Pinpoint the cell where the given text exists, returning its [x, y] midpoint coordinate. 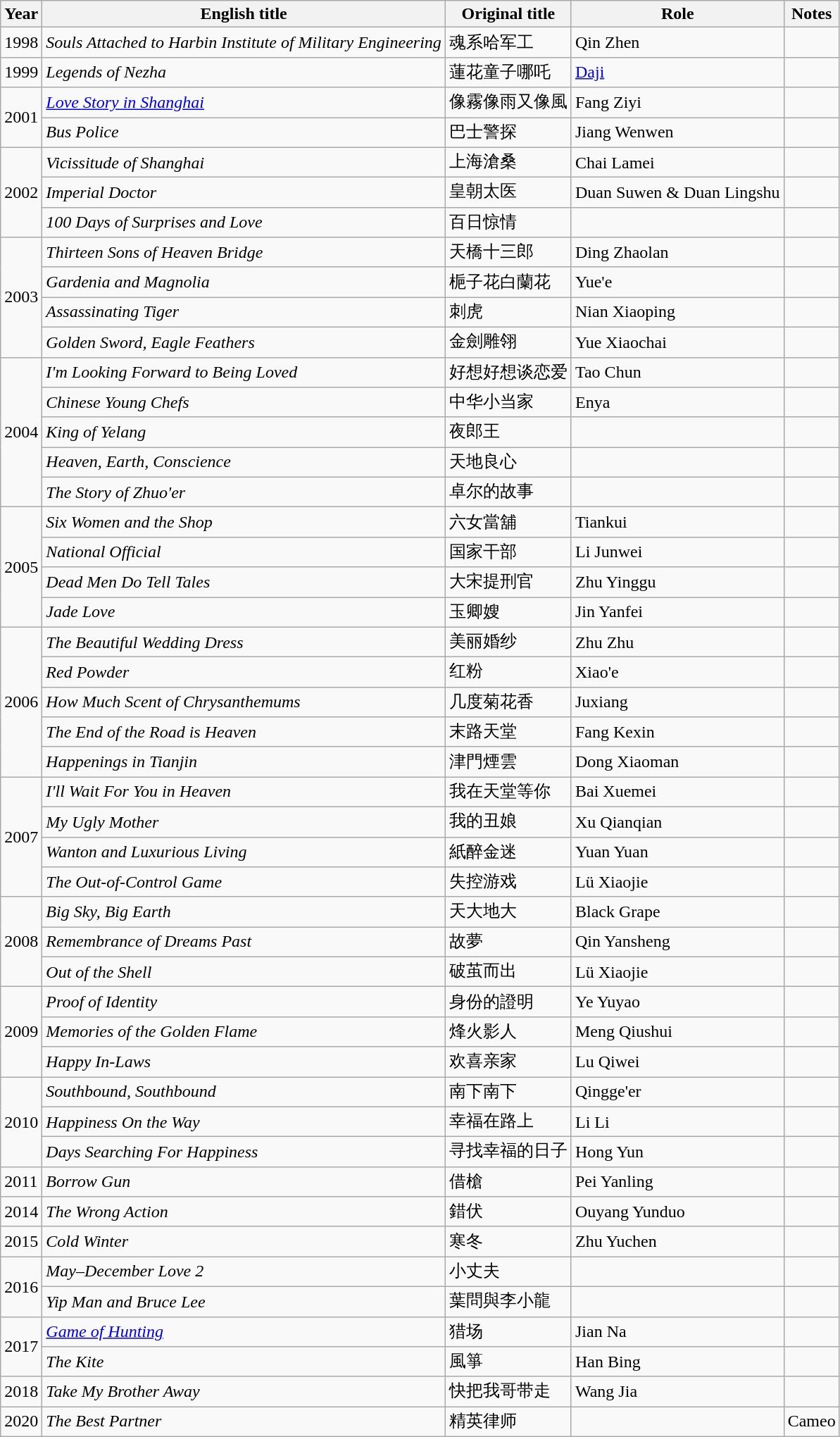
身份的證明 [508, 1002]
Cameo [811, 1422]
1998 [21, 42]
National Official [244, 552]
Dong Xiaoman [677, 762]
The End of the Road is Heaven [244, 733]
几度菊花香 [508, 702]
Wanton and Luxurious Living [244, 852]
中华小当家 [508, 403]
天橋十三郎 [508, 252]
2008 [21, 942]
巴士警探 [508, 132]
故夢 [508, 943]
Souls Attached to Harbin Institute of Military Engineering [244, 42]
2014 [21, 1212]
好想好想谈恋爱 [508, 372]
Enya [677, 403]
Gardenia and Magnolia [244, 282]
Duan Suwen & Duan Lingshu [677, 193]
Original title [508, 14]
Ye Yuyao [677, 1002]
Days Searching For Happiness [244, 1152]
Dead Men Do Tell Tales [244, 582]
刺虎 [508, 313]
Jiang Wenwen [677, 132]
Love Story in Shanghai [244, 103]
How Much Scent of Chrysanthemums [244, 702]
Out of the Shell [244, 972]
Tao Chun [677, 372]
Yue Xiaochai [677, 342]
2018 [21, 1392]
2011 [21, 1182]
梔子花白蘭花 [508, 282]
English title [244, 14]
Happy In-Laws [244, 1062]
2005 [21, 567]
Red Powder [244, 672]
卓尔的故事 [508, 492]
Xu Qianqian [677, 821]
2009 [21, 1032]
風箏 [508, 1362]
Imperial Doctor [244, 193]
夜郎王 [508, 433]
Yip Man and Bruce Lee [244, 1302]
Han Bing [677, 1362]
Li Junwei [677, 552]
Meng Qiushui [677, 1031]
錯伏 [508, 1212]
Happiness On the Way [244, 1121]
2002 [21, 192]
六女當舖 [508, 523]
Southbound, Southbound [244, 1092]
皇朝太医 [508, 193]
2020 [21, 1422]
Zhu Yinggu [677, 582]
2004 [21, 433]
May–December Love 2 [244, 1272]
借槍 [508, 1182]
Borrow Gun [244, 1182]
Li Li [677, 1121]
南下南下 [508, 1092]
Six Women and the Shop [244, 523]
Qin Yansheng [677, 943]
Big Sky, Big Earth [244, 912]
Tiankui [677, 523]
美丽婚纱 [508, 642]
2016 [21, 1286]
2010 [21, 1121]
Cold Winter [244, 1241]
2017 [21, 1347]
Proof of Identity [244, 1002]
The Out-of-Control Game [244, 882]
小丈夫 [508, 1272]
2015 [21, 1241]
天地良心 [508, 462]
Hong Yun [677, 1152]
Jin Yanfei [677, 613]
寻找幸福的日子 [508, 1152]
Fang Kexin [677, 733]
百日惊情 [508, 223]
My Ugly Mother [244, 821]
红粉 [508, 672]
2007 [21, 837]
葉問與李小龍 [508, 1302]
Fang Ziyi [677, 103]
Golden Sword, Eagle Feathers [244, 342]
Yuan Yuan [677, 852]
Year [21, 14]
Daji [677, 72]
精英律师 [508, 1422]
Heaven, Earth, Conscience [244, 462]
Lu Qiwei [677, 1062]
快把我哥带走 [508, 1392]
Xiao'e [677, 672]
100 Days of Surprises and Love [244, 223]
幸福在路上 [508, 1121]
Pei Yanling [677, 1182]
Remembrance of Dreams Past [244, 943]
紙醉金迷 [508, 852]
破茧而出 [508, 972]
金劍雕翎 [508, 342]
The Kite [244, 1362]
我在天堂等你 [508, 792]
The Best Partner [244, 1422]
Notes [811, 14]
魂系哈军工 [508, 42]
King of Yelang [244, 433]
Zhu Zhu [677, 642]
Assassinating Tiger [244, 313]
The Story of Zhuo'er [244, 492]
大宋提刑官 [508, 582]
寒冬 [508, 1241]
Happenings in Tianjin [244, 762]
欢喜亲家 [508, 1062]
Jian Na [677, 1331]
I'll Wait For You in Heaven [244, 792]
我的丑娘 [508, 821]
Ouyang Yunduo [677, 1212]
2006 [21, 702]
Jade Love [244, 613]
Vicissitude of Shanghai [244, 162]
Thirteen Sons of Heaven Bridge [244, 252]
Nian Xiaoping [677, 313]
失控游戏 [508, 882]
国家干部 [508, 552]
猎场 [508, 1331]
Qin Zhen [677, 42]
The Beautiful Wedding Dress [244, 642]
Ding Zhaolan [677, 252]
The Wrong Action [244, 1212]
Yue'e [677, 282]
Chai Lamei [677, 162]
Bai Xuemei [677, 792]
Take My Brother Away [244, 1392]
Bus Police [244, 132]
Qingge'er [677, 1092]
玉卿嫂 [508, 613]
Legends of Nezha [244, 72]
上海滄桑 [508, 162]
I'm Looking Forward to Being Loved [244, 372]
津門煙雲 [508, 762]
烽火影人 [508, 1031]
2003 [21, 297]
末路天堂 [508, 733]
Game of Hunting [244, 1331]
Memories of the Golden Flame [244, 1031]
天大地大 [508, 912]
Black Grape [677, 912]
Zhu Yuchen [677, 1241]
像霧像雨又像風 [508, 103]
Role [677, 14]
Juxiang [677, 702]
1999 [21, 72]
2001 [21, 117]
Chinese Young Chefs [244, 403]
Wang Jia [677, 1392]
蓮花童子哪吒 [508, 72]
